Identify which cell holds the provided text, then report its (x, y) central coordinate. 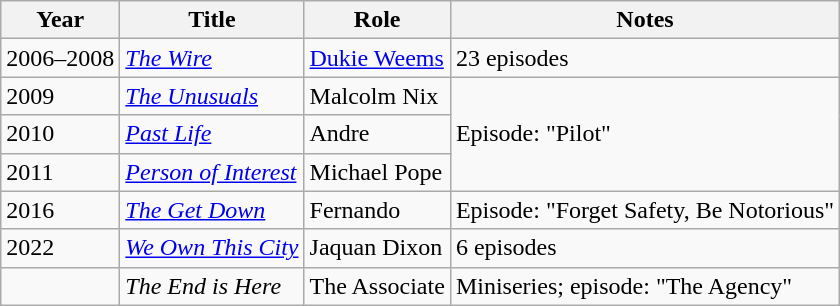
2022 (60, 248)
2009 (60, 96)
The Unusuals (212, 96)
We Own This City (212, 248)
2010 (60, 134)
The Associate (377, 286)
6 episodes (644, 248)
2006–2008 (60, 58)
The Get Down (212, 210)
Andre (377, 134)
Miniseries; episode: "The Agency" (644, 286)
Title (212, 20)
Malcolm Nix (377, 96)
Year (60, 20)
Person of Interest (212, 172)
2011 (60, 172)
Role (377, 20)
Notes (644, 20)
Episode: "Forget Safety, Be Notorious" (644, 210)
Past Life (212, 134)
Dukie Weems (377, 58)
The End is Here (212, 286)
Michael Pope (377, 172)
2016 (60, 210)
23 episodes (644, 58)
Episode: "Pilot" (644, 134)
Jaquan Dixon (377, 248)
Fernando (377, 210)
The Wire (212, 58)
